Determine the (x, y) coordinate at the center of the cell enclosing the given text.  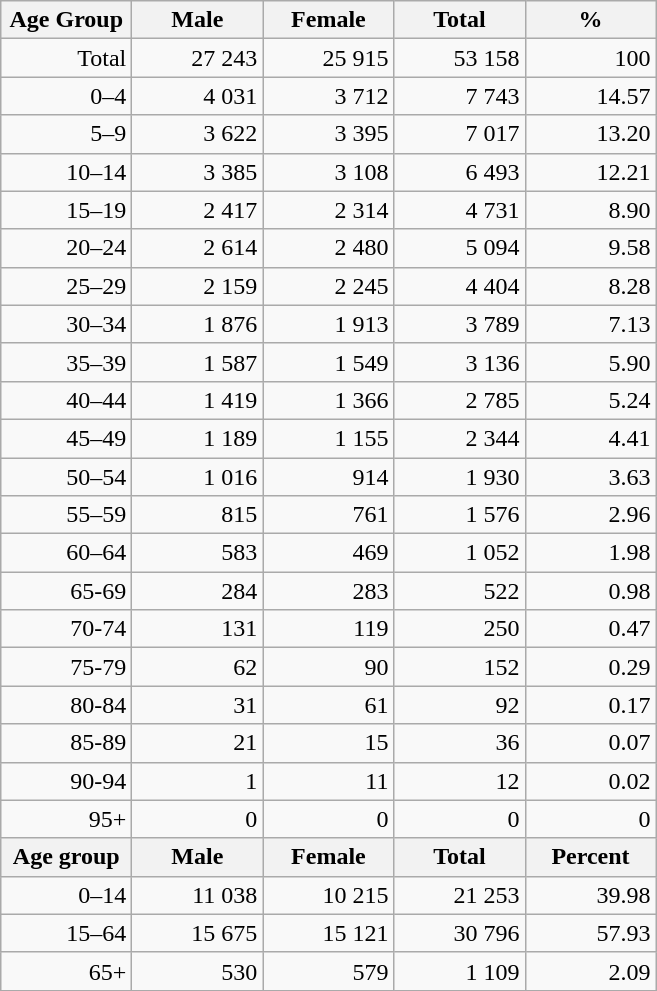
3 136 (460, 362)
2 480 (328, 248)
15 121 (328, 933)
12 (460, 781)
60–64 (66, 553)
1 155 (328, 438)
3 712 (328, 96)
0.17 (590, 705)
6 493 (460, 172)
2.96 (590, 515)
5 094 (460, 248)
4 031 (198, 96)
95+ (66, 819)
0.29 (590, 667)
7.13 (590, 324)
2 314 (328, 210)
522 (460, 591)
36 (460, 743)
15 675 (198, 933)
39.98 (590, 895)
21 253 (460, 895)
3 108 (328, 172)
2 785 (460, 400)
8.28 (590, 286)
92 (460, 705)
914 (328, 477)
1 549 (328, 362)
250 (460, 629)
152 (460, 667)
2 614 (198, 248)
100 (590, 58)
7 743 (460, 96)
80-84 (66, 705)
31 (198, 705)
0–14 (66, 895)
25 915 (328, 58)
14.57 (590, 96)
0.98 (590, 591)
3 395 (328, 134)
40–44 (66, 400)
1 913 (328, 324)
65-69 (66, 591)
284 (198, 591)
119 (328, 629)
57.93 (590, 933)
35–39 (66, 362)
25–29 (66, 286)
65+ (66, 971)
579 (328, 971)
2 417 (198, 210)
1.98 (590, 553)
1 366 (328, 400)
53 158 (460, 58)
3.63 (590, 477)
4.41 (590, 438)
10–14 (66, 172)
8.90 (590, 210)
Percent (590, 857)
30 796 (460, 933)
75-79 (66, 667)
5.24 (590, 400)
583 (198, 553)
61 (328, 705)
62 (198, 667)
70-74 (66, 629)
283 (328, 591)
3 385 (198, 172)
7 017 (460, 134)
55–59 (66, 515)
15–64 (66, 933)
2 159 (198, 286)
21 (198, 743)
761 (328, 515)
13.20 (590, 134)
1 016 (198, 477)
9.58 (590, 248)
3 622 (198, 134)
1 930 (460, 477)
469 (328, 553)
27 243 (198, 58)
1 876 (198, 324)
2 344 (460, 438)
% (590, 20)
1 109 (460, 971)
90-94 (66, 781)
1 587 (198, 362)
0.02 (590, 781)
530 (198, 971)
4 404 (460, 286)
1 (198, 781)
1 419 (198, 400)
0.47 (590, 629)
10 215 (328, 895)
30–34 (66, 324)
50–54 (66, 477)
0–4 (66, 96)
0.07 (590, 743)
20–24 (66, 248)
2 245 (328, 286)
1 576 (460, 515)
1 052 (460, 553)
85-89 (66, 743)
90 (328, 667)
131 (198, 629)
Age group (66, 857)
45–49 (66, 438)
5.90 (590, 362)
5–9 (66, 134)
Age Group (66, 20)
815 (198, 515)
15–19 (66, 210)
11 038 (198, 895)
15 (328, 743)
1 189 (198, 438)
12.21 (590, 172)
2.09 (590, 971)
11 (328, 781)
4 731 (460, 210)
3 789 (460, 324)
